For the text-containing cell, return its midpoint in (X, Y) coordinate format. 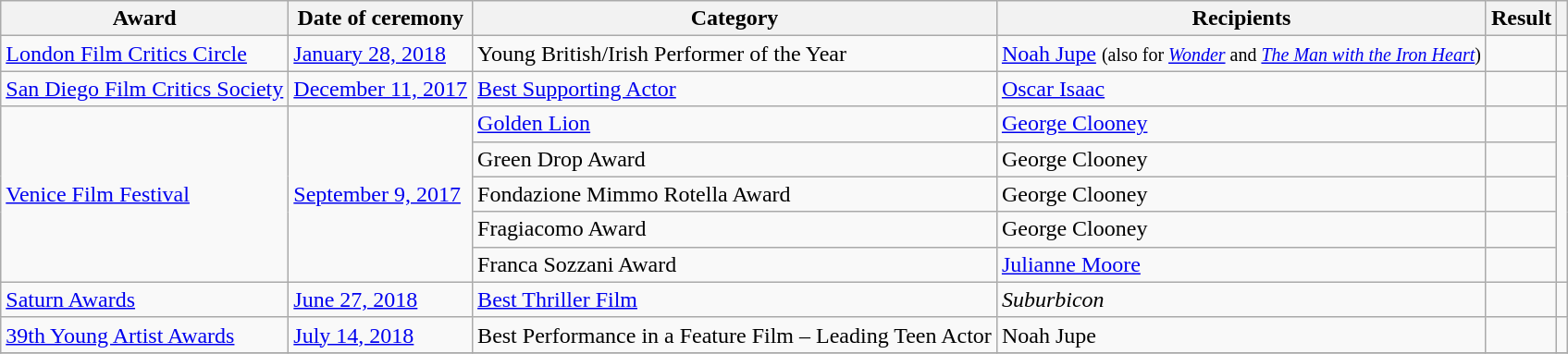
Result (1521, 18)
Best Performance in a Feature Film – Leading Teen Actor (735, 335)
September 9, 2017 (381, 194)
Noah Jupe (also for Wonder and The Man with the Iron Heart) (1241, 54)
Saturn Awards (144, 299)
Franca Sozzani Award (735, 264)
Award (144, 18)
January 28, 2018 (381, 54)
July 14, 2018 (381, 335)
Oscar Isaac (1241, 89)
Venice Film Festival (144, 194)
Fragiacomo Award (735, 229)
Green Drop Award (735, 159)
Suburbicon (1241, 299)
Best Thriller Film (735, 299)
Julianne Moore (1241, 264)
London Film Critics Circle (144, 54)
Young British/Irish Performer of the Year (735, 54)
Date of ceremony (381, 18)
Golden Lion (735, 124)
Noah Jupe (1241, 335)
39th Young Artist Awards (144, 335)
Fondazione Mimmo Rotella Award (735, 194)
December 11, 2017 (381, 89)
San Diego Film Critics Society (144, 89)
Category (735, 18)
June 27, 2018 (381, 299)
Recipients (1241, 18)
Best Supporting Actor (735, 89)
